Return the [X, Y] coordinate for the center point of the cell that contains the specified text.  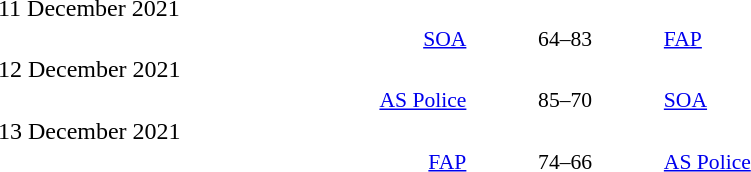
64–83 [566, 38]
85–70 [566, 100]
